Scan for the cell matching the given text and deliver its [x, y] coordinate at center. 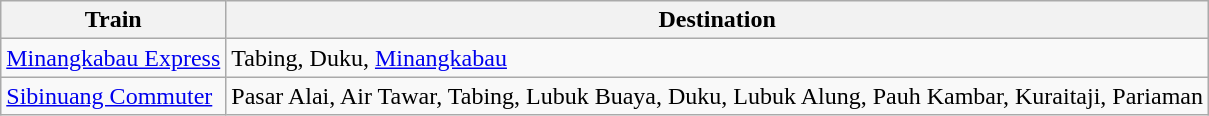
Minangkabau Express [114, 58]
Destination [718, 20]
Tabing, Duku, Minangkabau [718, 58]
Sibinuang Commuter [114, 96]
Train [114, 20]
Pasar Alai, Air Tawar, Tabing, Lubuk Buaya, Duku, Lubuk Alung, Pauh Kambar, Kuraitaji, Pariaman [718, 96]
